Search for the cell housing the specified text and yield its [X, Y] center coordinate. 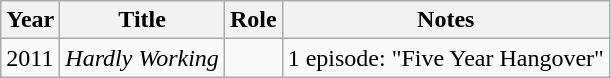
1 episode: "Five Year Hangover" [446, 58]
Role [253, 20]
Notes [446, 20]
Year [30, 20]
Hardly Working [142, 58]
2011 [30, 58]
Title [142, 20]
